Locate the cell with the specified text and output its (x, y) center coordinate. 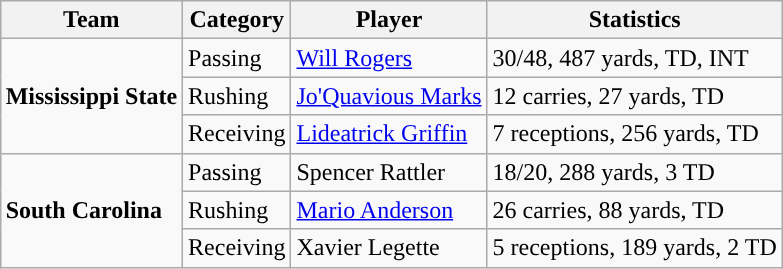
South Carolina (91, 210)
Mario Anderson (389, 210)
5 receptions, 189 yards, 2 TD (634, 248)
Xavier Legette (389, 248)
Statistics (634, 20)
Jo'Quavious Marks (389, 96)
7 receptions, 256 yards, TD (634, 134)
12 carries, 27 yards, TD (634, 96)
Will Rogers (389, 58)
18/20, 288 yards, 3 TD (634, 172)
Category (237, 20)
Lideatrick Griffin (389, 134)
Team (91, 20)
Mississippi State (91, 96)
Player (389, 20)
30/48, 487 yards, TD, INT (634, 58)
Spencer Rattler (389, 172)
26 carries, 88 yards, TD (634, 210)
